Return (X, Y) of the center of cell containing provided text 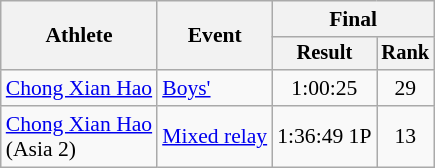
Boys' (214, 88)
1:36:49 1P (324, 136)
13 (405, 136)
1:00:25 (324, 88)
Mixed relay (214, 136)
Athlete (79, 36)
Chong Xian Hao (79, 88)
Event (214, 36)
Rank (405, 54)
Result (324, 54)
Final (353, 19)
Chong Xian Hao(Asia 2) (79, 136)
29 (405, 88)
